Locate the cell with the specified text and output its [x, y] center coordinate. 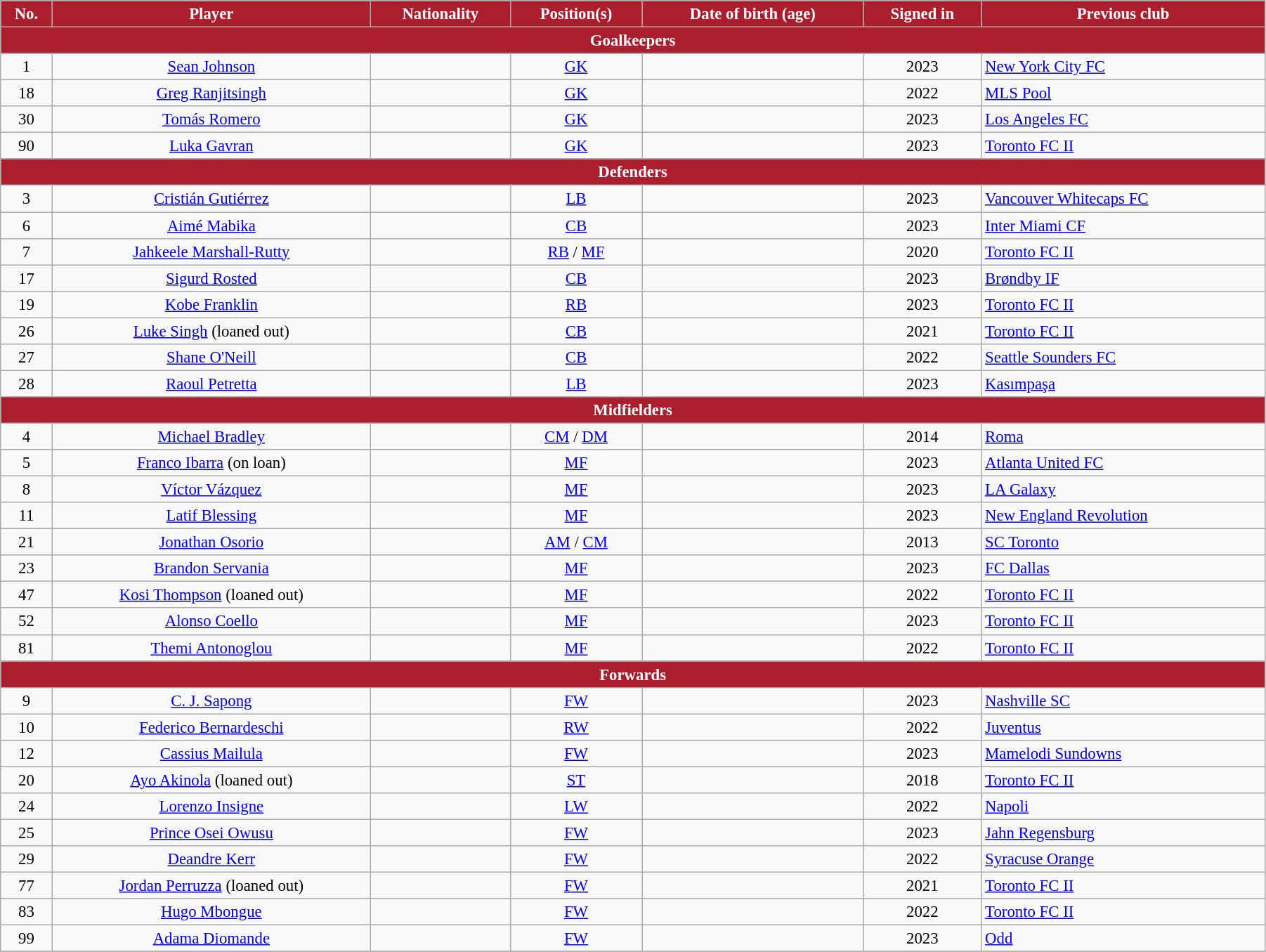
Luke Singh (loaned out) [211, 331]
Franco Ibarra (on loan) [211, 463]
AM / CM [576, 542]
90 [27, 146]
52 [27, 622]
Jahkeele Marshall-Rutty [211, 252]
26 [27, 331]
24 [27, 807]
Date of birth (age) [753, 14]
Alonso Coello [211, 622]
Nashville SC [1123, 700]
Federico Bernardeschi [211, 727]
MLS Pool [1123, 93]
Odd [1123, 939]
2013 [922, 542]
LW [576, 807]
Previous club [1123, 14]
FC Dallas [1123, 568]
Player [211, 14]
1 [27, 67]
99 [27, 939]
Jahn Regensburg [1123, 833]
Juventus [1123, 727]
Jordan Perruzza (loaned out) [211, 886]
Hugo Mbongue [211, 912]
28 [27, 384]
3 [27, 199]
10 [27, 727]
Forwards [633, 674]
11 [27, 516]
Themi Antonoglou [211, 648]
Goalkeepers [633, 41]
23 [27, 568]
12 [27, 754]
25 [27, 833]
Inter Miami CF [1123, 226]
Vancouver Whitecaps FC [1123, 199]
8 [27, 490]
2014 [922, 436]
17 [27, 278]
83 [27, 912]
Latif Blessing [211, 516]
6 [27, 226]
Napoli [1123, 807]
Tomás Romero [211, 119]
Sean Johnson [211, 67]
Cristián Gutiérrez [211, 199]
Brøndby IF [1123, 278]
Nationality [441, 14]
Víctor Vázquez [211, 490]
30 [27, 119]
Shane O'Neill [211, 358]
9 [27, 700]
Cassius Mailula [211, 754]
Defenders [633, 172]
Atlanta United FC [1123, 463]
7 [27, 252]
29 [27, 859]
Signed in [922, 14]
Lorenzo Insigne [211, 807]
Prince Osei Owusu [211, 833]
Luka Gavran [211, 146]
Syracuse Orange [1123, 859]
Sigurd Rosted [211, 278]
2020 [922, 252]
C. J. Sapong [211, 700]
21 [27, 542]
LA Galaxy [1123, 490]
5 [27, 463]
Ayo Akinola (loaned out) [211, 780]
Seattle Sounders FC [1123, 358]
19 [27, 304]
Roma [1123, 436]
Aimé Mabika [211, 226]
Jonathan Osorio [211, 542]
CM / DM [576, 436]
18 [27, 93]
Kobe Franklin [211, 304]
20 [27, 780]
RB / MF [576, 252]
Deandre Kerr [211, 859]
77 [27, 886]
New England Revolution [1123, 516]
Kosi Thompson (loaned out) [211, 595]
2018 [922, 780]
47 [27, 595]
Kasımpaşa [1123, 384]
27 [27, 358]
Los Angeles FC [1123, 119]
Michael Bradley [211, 436]
Raoul Petretta [211, 384]
New York City FC [1123, 67]
RW [576, 727]
ST [576, 780]
4 [27, 436]
Mamelodi Sundowns [1123, 754]
Brandon Servania [211, 568]
RB [576, 304]
Adama Diomande [211, 939]
81 [27, 648]
SC Toronto [1123, 542]
Position(s) [576, 14]
No. [27, 14]
Midfielders [633, 410]
Greg Ranjitsingh [211, 93]
